Return (x, y) of the center of cell containing provided text 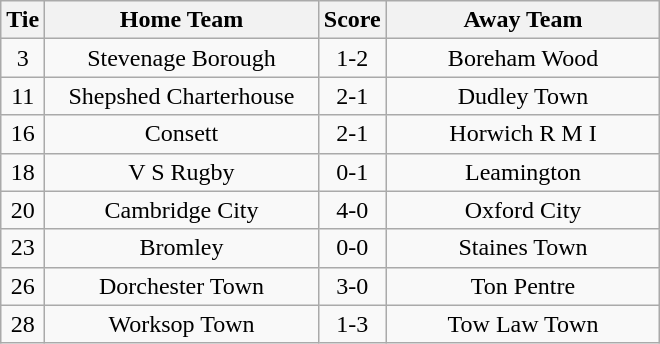
1-3 (352, 324)
Tie (23, 20)
26 (23, 286)
Bromley (182, 248)
Dorchester Town (182, 286)
0-1 (352, 172)
Consett (182, 134)
Away Team (523, 20)
Score (352, 20)
Stevenage Borough (182, 58)
28 (23, 324)
Leamington (523, 172)
18 (23, 172)
Shepshed Charterhouse (182, 96)
3-0 (352, 286)
Horwich R M I (523, 134)
16 (23, 134)
Home Team (182, 20)
Cambridge City (182, 210)
0-0 (352, 248)
V S Rugby (182, 172)
Oxford City (523, 210)
Worksop Town (182, 324)
23 (23, 248)
Dudley Town (523, 96)
3 (23, 58)
Ton Pentre (523, 286)
20 (23, 210)
1-2 (352, 58)
Boreham Wood (523, 58)
4-0 (352, 210)
Tow Law Town (523, 324)
Staines Town (523, 248)
11 (23, 96)
